Capture the cell that displays the provided text and extract its [X, Y] central coordinate. 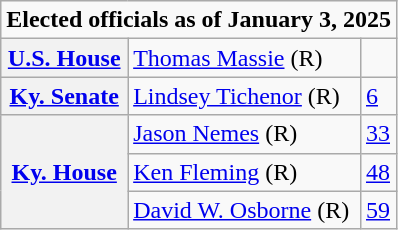
Thomas Massie (R) [244, 58]
Ken Fleming (R) [244, 172]
Elected officials as of January 3, 2025 [199, 20]
David W. Osborne (R) [244, 210]
59 [378, 210]
Lindsey Tichenor (R) [244, 96]
U.S. House [64, 58]
33 [378, 134]
6 [378, 96]
Ky. House [64, 172]
48 [378, 172]
Ky. Senate [64, 96]
Jason Nemes (R) [244, 134]
